Detect which cell encompasses the target text, then output its (x, y) center coordinate. 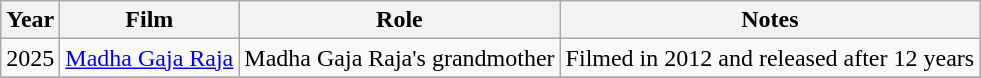
Role (400, 20)
Madha Gaja Raja's grandmother (400, 58)
Filmed in 2012 and released after 12 years (770, 58)
Madha Gaja Raja (150, 58)
Notes (770, 20)
Year (30, 20)
Film (150, 20)
2025 (30, 58)
